Provide the (X, Y) coordinate of the cell's center where the given text is located.  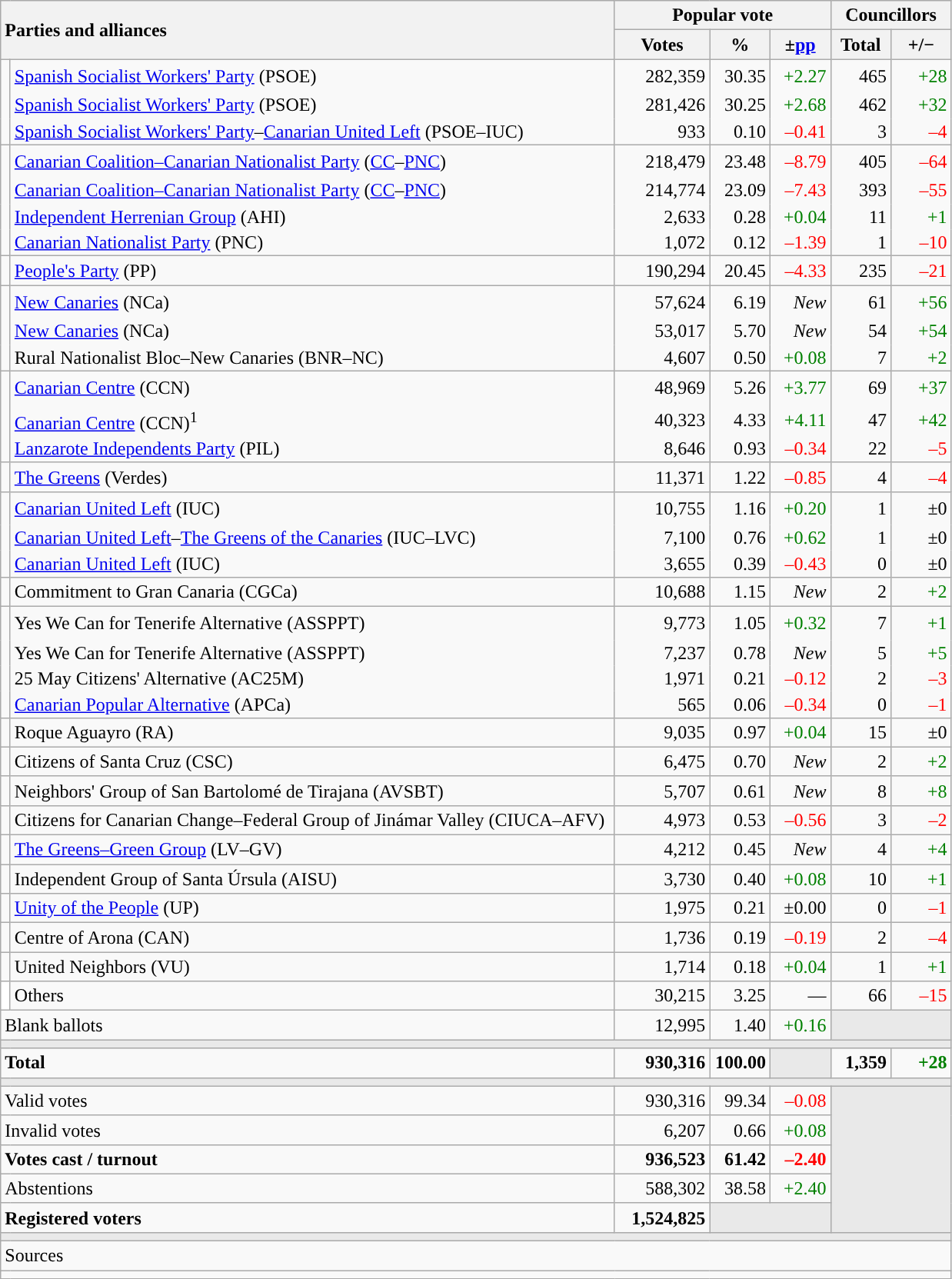
12,995 (662, 1025)
11 (861, 217)
0.53 (740, 820)
–64 (921, 162)
0.28 (740, 217)
+56 (921, 301)
Valid votes (308, 1101)
53,017 (662, 331)
0.93 (740, 449)
Canarian Centre (CCN) (312, 388)
6.19 (740, 301)
Unity of the People (UP) (312, 908)
–0.85 (800, 477)
1,714 (662, 967)
1,359 (861, 1063)
8 (861, 791)
–3 (921, 678)
0.06 (740, 704)
0.66 (740, 1130)
Councillors (890, 15)
Spanish Socialist Workers' Party–Canarian United Left (PSOE–IUC) (312, 132)
30.35 (740, 75)
1,736 (662, 938)
United Neighbors (VU) (312, 967)
57,624 (662, 301)
Rural Nationalist Bloc–New Canaries (BNR–NC) (312, 358)
–0.43 (800, 564)
+0.32 (800, 623)
–2.40 (800, 1159)
22 (861, 449)
66 (861, 996)
6,475 (662, 761)
1,072 (662, 242)
936,523 (662, 1159)
190,294 (662, 271)
1,971 (662, 678)
+2.68 (800, 105)
48,969 (662, 388)
1,975 (662, 908)
Others (312, 996)
+8 (921, 791)
5.70 (740, 331)
–0.19 (800, 938)
4,212 (662, 850)
–1.39 (800, 242)
4.33 (740, 420)
Blank ballots (308, 1025)
1.16 (740, 508)
0.19 (740, 938)
218,479 (662, 162)
–55 (921, 191)
25 May Citizens' Alternative (AC25M) (312, 678)
+4.11 (800, 420)
Neighbors' Group of San Bartolomé de Tirajana (AVSBT) (312, 791)
0.10 (740, 132)
2,633 (662, 217)
47 (861, 420)
+4 (921, 850)
+2.40 (800, 1188)
465 (861, 75)
8,646 (662, 449)
0.50 (740, 358)
+3.77 (800, 388)
9,773 (662, 623)
7,237 (662, 653)
+0.16 (800, 1025)
0.39 (740, 564)
0.76 (740, 538)
Parties and alliances (308, 30)
5 (861, 653)
Commitment to Gran Canaria (CGCa) (312, 591)
565 (662, 704)
±0.00 (800, 908)
69 (861, 388)
30.25 (740, 105)
Citizens of Santa Cruz (CSC) (312, 761)
±pp (800, 45)
Registered voters (308, 1217)
Votes (662, 45)
–2 (921, 820)
1.22 (740, 477)
214,774 (662, 191)
23.48 (740, 162)
— (800, 996)
11,371 (662, 477)
+0.62 (800, 538)
10 (861, 879)
3.25 (740, 996)
+2.27 (800, 75)
Lanzarote Independents Party (PIL) (312, 449)
1.05 (740, 623)
1.15 (740, 591)
281,426 (662, 105)
282,359 (662, 75)
1,524,825 (662, 1217)
–21 (921, 271)
% (740, 45)
Independent Herrenian Group (AHI) (312, 217)
+5 (921, 653)
235 (861, 271)
+37 (921, 388)
5,707 (662, 791)
Votes cast / turnout (308, 1159)
0.70 (740, 761)
0.78 (740, 653)
6,207 (662, 1130)
–5 (921, 449)
38.58 (740, 1188)
The Greens–Green Group (LV–GV) (312, 850)
Invalid votes (308, 1130)
61 (861, 301)
Independent Group of Santa Úrsula (AISU) (312, 879)
0.97 (740, 732)
Sources (476, 1256)
–0.08 (800, 1101)
9,035 (662, 732)
–0.56 (800, 820)
20.45 (740, 271)
Canarian United Left–The Greens of the Canaries (IUC–LVC) (312, 538)
0.18 (740, 967)
5.26 (740, 388)
99.34 (740, 1101)
393 (861, 191)
7,100 (662, 538)
–0.41 (800, 132)
People's Party (PP) (312, 271)
40,323 (662, 420)
3,730 (662, 879)
100.00 (740, 1063)
–4.33 (800, 271)
462 (861, 105)
30,215 (662, 996)
15 (861, 732)
23.09 (740, 191)
3,655 (662, 564)
4,607 (662, 358)
–10 (921, 242)
61.42 (740, 1159)
Canarian Nationalist Party (PNC) (312, 242)
588,302 (662, 1188)
–7.43 (800, 191)
–0.12 (800, 678)
1.40 (740, 1025)
Citizens for Canarian Change–Federal Group of Jinámar Valley (CIUCA–AFV) (312, 820)
+54 (921, 331)
–15 (921, 996)
The Greens (Verdes) (312, 477)
10,755 (662, 508)
0.12 (740, 242)
Canarian Popular Alternative (APCa) (312, 704)
+42 (921, 420)
10,688 (662, 591)
Popular vote (723, 15)
–8.79 (800, 162)
+0.20 (800, 508)
405 (861, 162)
Roque Aguayro (RA) (312, 732)
4,973 (662, 820)
0.45 (740, 850)
933 (662, 132)
Centre of Arona (CAN) (312, 938)
0.40 (740, 879)
54 (861, 331)
Canarian Centre (CCN)1 (312, 420)
Abstentions (308, 1188)
0.61 (740, 791)
+/− (921, 45)
+32 (921, 105)
